For the text-containing cell, return its midpoint in [x, y] coordinate format. 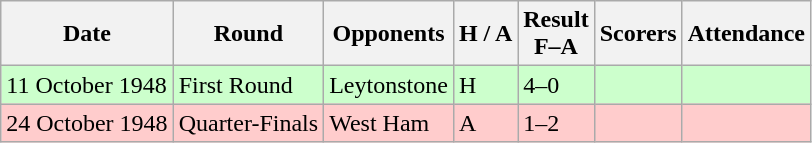
H / A [485, 34]
Round [248, 34]
1–2 [556, 123]
ResultF–A [556, 34]
11 October 1948 [87, 85]
H [485, 85]
Leytonstone [389, 85]
24 October 1948 [87, 123]
A [485, 123]
Quarter-Finals [248, 123]
Attendance [746, 34]
West Ham [389, 123]
Date [87, 34]
Scorers [638, 34]
First Round [248, 85]
Opponents [389, 34]
4–0 [556, 85]
